Pinpoint the cell where the given text exists, returning its (x, y) midpoint coordinate. 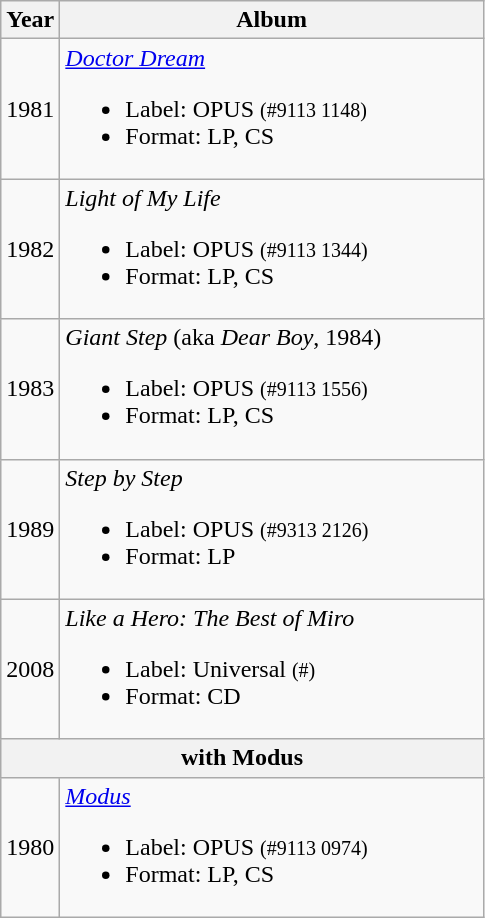
1989 (30, 529)
with Modus (242, 758)
2008 (30, 669)
Doctor DreamLabel: OPUS (#9113 1148)Format: LP, CS (272, 109)
1981 (30, 109)
Like a Hero: The Best of MiroLabel: Universal (#)Format: CD (272, 669)
ModusLabel: OPUS (#9113 0974)Format: LP, CS (272, 847)
Year (30, 20)
1980 (30, 847)
1983 (30, 389)
Album (272, 20)
Step by StepLabel: OPUS (#9313 2126)Format: LP (272, 529)
Giant Step (aka Dear Boy, 1984)Label: OPUS (#9113 1556)Format: LP, CS (272, 389)
Light of My LifeLabel: OPUS (#9113 1344)Format: LP, CS (272, 249)
1982 (30, 249)
